Scan for the cell matching the given text and deliver its [X, Y] coordinate at center. 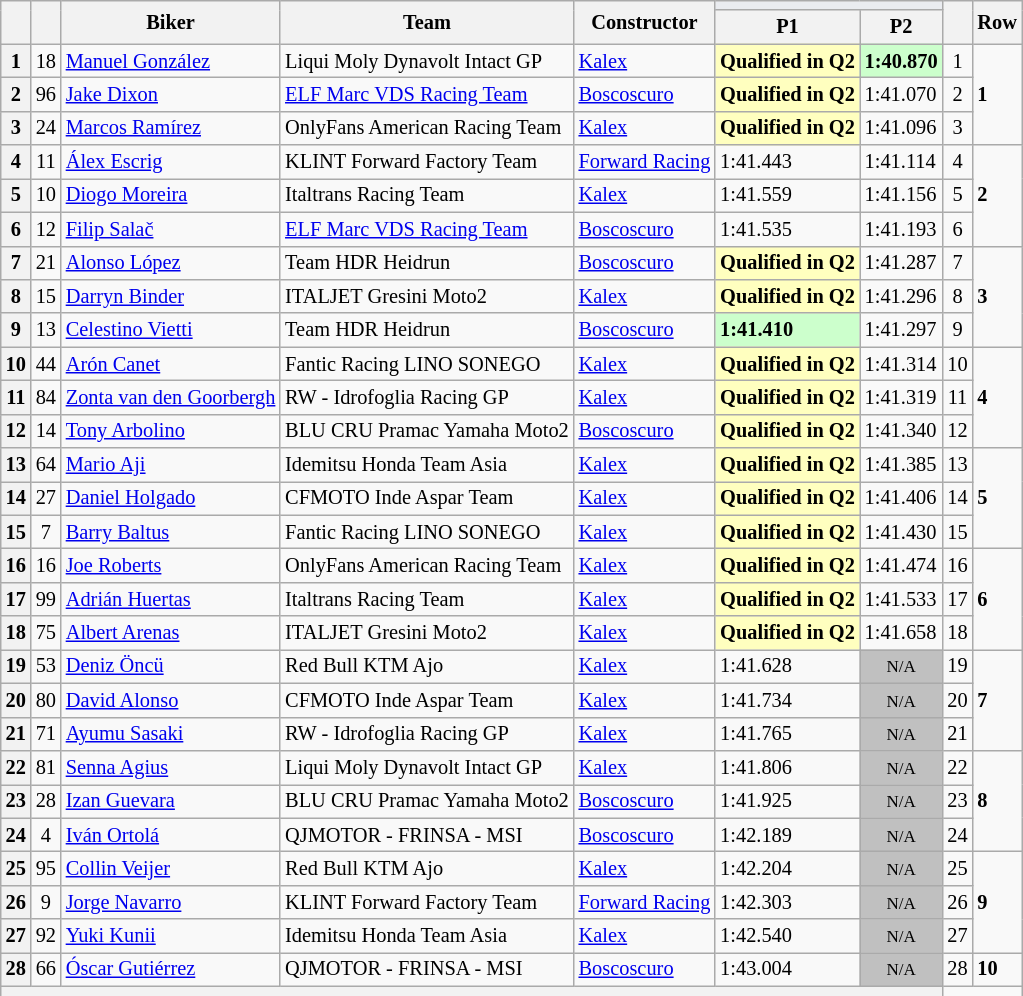
1:41.628 [787, 666]
1:42.540 [787, 936]
1:41.533 [902, 599]
Óscar Gutiérrez [170, 969]
Manuel González [170, 61]
1:41.535 [787, 229]
Marcos Ramírez [170, 128]
1:41.410 [787, 330]
Alonso López [170, 263]
1:41.287 [902, 263]
1:41.925 [787, 801]
1:41.658 [902, 633]
Celestino Vietti [170, 330]
Row [998, 22]
Joe Roberts [170, 565]
1:41.297 [902, 330]
1:41.314 [902, 364]
1:41.096 [902, 128]
1:42.303 [787, 902]
Izan Guevara [170, 801]
Collin Veijer [170, 868]
1:41.806 [787, 767]
David Alonso [170, 700]
Adrián Huertas [170, 599]
1:41.340 [902, 431]
Darryn Binder [170, 296]
1:42.189 [787, 835]
96 [46, 94]
92 [46, 936]
Albert Arenas [170, 633]
1:41.406 [902, 498]
Ayumu Sasaki [170, 734]
1:41.765 [787, 734]
Deniz Öncü [170, 666]
Arón Canet [170, 364]
1:41.734 [787, 700]
Iván Ortolá [170, 835]
71 [46, 734]
1:42.204 [787, 868]
P2 [902, 27]
P1 [787, 27]
Tony Arbolino [170, 431]
80 [46, 700]
75 [46, 633]
1:43.004 [787, 969]
1:41.559 [787, 195]
Mario Aji [170, 465]
1:41.443 [787, 162]
1:41.114 [902, 162]
Álex Escrig [170, 162]
81 [46, 767]
66 [46, 969]
53 [46, 666]
1:41.156 [902, 195]
Yuki Kunii [170, 936]
95 [46, 868]
Jake Dixon [170, 94]
1:41.474 [902, 565]
Daniel Holgado [170, 498]
84 [46, 397]
1:40.870 [902, 61]
1:41.193 [902, 229]
1:41.319 [902, 397]
1:41.296 [902, 296]
Team [426, 22]
Diogo Moreira [170, 195]
99 [46, 599]
1:41.070 [902, 94]
1:41.385 [902, 465]
Filip Salač [170, 229]
Zonta van den Goorbergh [170, 397]
1:41.430 [902, 532]
Senna Agius [170, 767]
Constructor [645, 22]
Biker [170, 22]
44 [46, 364]
Jorge Navarro [170, 902]
Barry Baltus [170, 532]
64 [46, 465]
